Detect which cell encompasses the target text, then output its (X, Y) center coordinate. 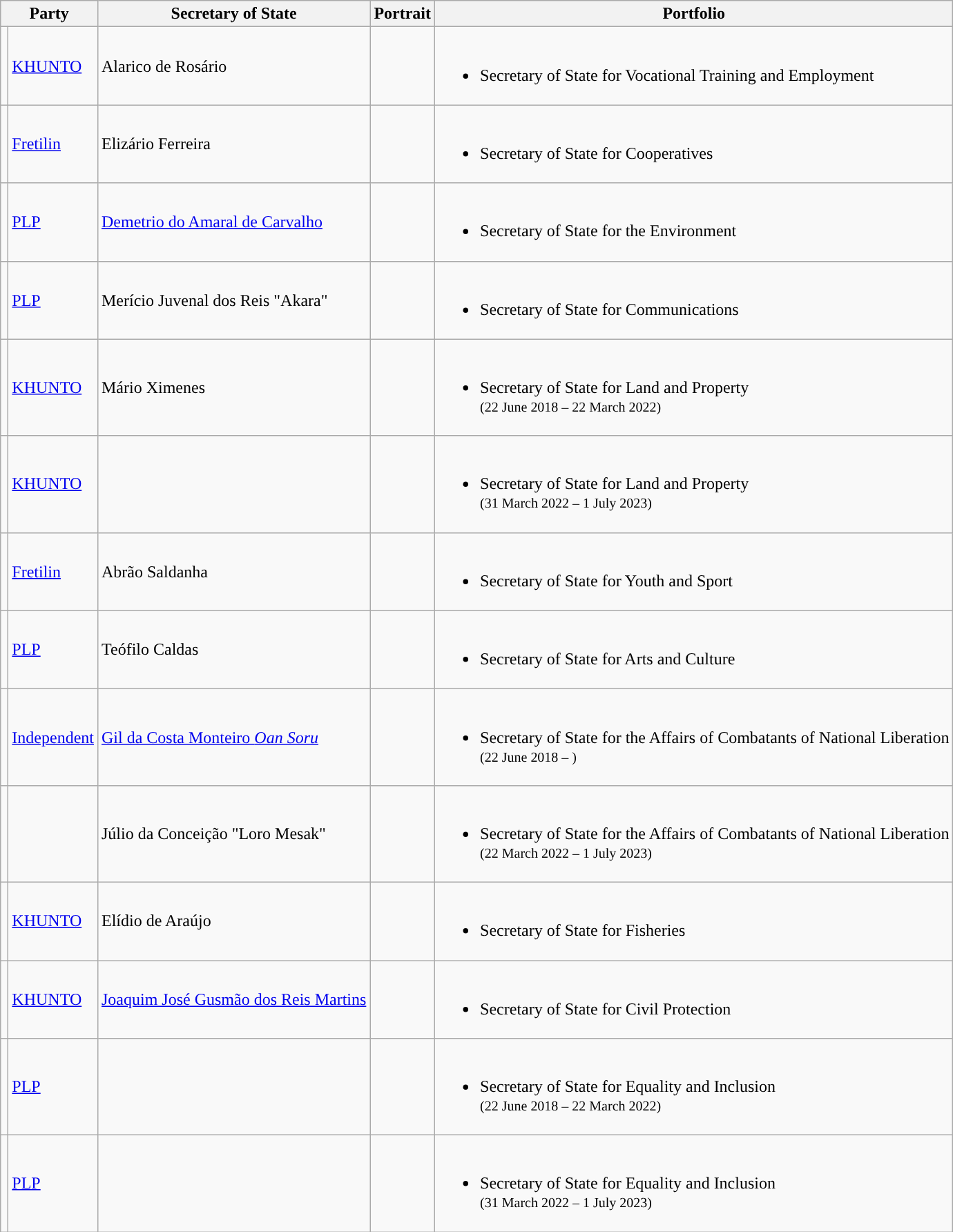
Secretary of State for Equality and Inclusion(22 June 2018 – 22 March 2022) (694, 1087)
Secretary of State for Youth and Sport (694, 572)
Independent (53, 737)
Secretary of State for Cooperatives (694, 144)
Secretary of State for Vocational Training and Employment (694, 66)
Secretary of State for Equality and Inclusion(31 March 2022 – 1 July 2023) (694, 1184)
Secretary of State for Arts and Culture (694, 649)
Merício Juvenal dos Reis "Akara" (233, 300)
Secretary of State (233, 14)
Portfolio (694, 14)
Portrait (403, 14)
Abrão Saldanha (233, 572)
Teófilo Caldas (233, 649)
Secretary of State for Fisheries (694, 921)
Secretary of State for Land and Property(31 March 2022 – 1 July 2023) (694, 484)
Party (50, 14)
Mário Ximenes (233, 387)
Joaquim José Gusmão dos Reis Martins (233, 999)
Secretary of State for Civil Protection (694, 999)
Júlio da Conceição "Loro Mesak" (233, 834)
Secretary of State for Communications (694, 300)
Demetrio do Amaral de Carvalho (233, 222)
Gil da Costa Monteiro Oan Soru (233, 737)
Secretary of State for the Affairs of Combatants of National Liberation(22 June 2018 – ) (694, 737)
Secretary of State for Land and Property(22 June 2018 – 22 March 2022) (694, 387)
Elizário Ferreira (233, 144)
Secretary of State for the Environment (694, 222)
Secretary of State for the Affairs of Combatants of National Liberation(22 March 2022 – 1 July 2023) (694, 834)
Alarico de Rosário (233, 66)
Elídio de Araújo (233, 921)
